Find where the given text appears and provide that cell's center as [x, y] coordinate. 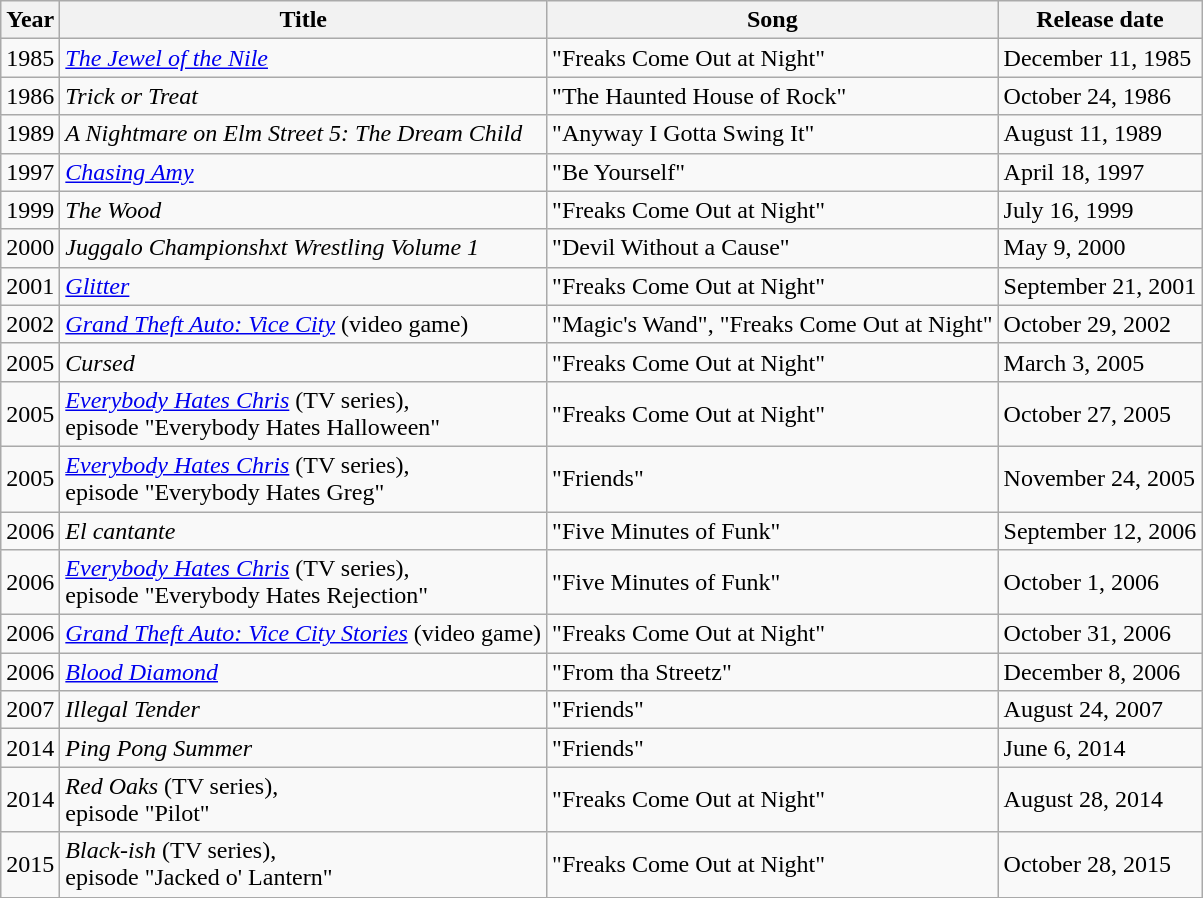
Everybody Hates Chris (TV series),episode "Everybody Hates Halloween" [304, 414]
1986 [30, 96]
August 24, 2007 [1100, 710]
Year [30, 20]
"Devil Without a Cause" [772, 248]
2000 [30, 248]
Glitter [304, 286]
2007 [30, 710]
A Nightmare on Elm Street 5: The Dream Child [304, 134]
October 29, 2002 [1100, 324]
Grand Theft Auto: Vice City Stories (video game) [304, 634]
July 16, 1999 [1100, 210]
2002 [30, 324]
Illegal Tender [304, 710]
October 24, 1986 [1100, 96]
El cantante [304, 531]
May 9, 2000 [1100, 248]
December 11, 1985 [1100, 58]
October 27, 2005 [1100, 414]
December 8, 2006 [1100, 672]
August 11, 1989 [1100, 134]
Juggalo Championshxt Wrestling Volume 1 [304, 248]
October 1, 2006 [1100, 582]
Cursed [304, 362]
1989 [30, 134]
June 6, 2014 [1100, 748]
Everybody Hates Chris (TV series),episode "Everybody Hates Greg" [304, 478]
Black-ish (TV series),episode "Jacked o' Lantern" [304, 864]
1999 [30, 210]
September 12, 2006 [1100, 531]
2001 [30, 286]
The Jewel of the Nile [304, 58]
2015 [30, 864]
Chasing Amy [304, 172]
Ping Pong Summer [304, 748]
1985 [30, 58]
The Wood [304, 210]
"Magic's Wand", "Freaks Come Out at Night" [772, 324]
Title [304, 20]
October 28, 2015 [1100, 864]
"Anyway I Gotta Swing It" [772, 134]
September 21, 2001 [1100, 286]
Release date [1100, 20]
Grand Theft Auto: Vice City (video game) [304, 324]
"From tha Streetz" [772, 672]
April 18, 1997 [1100, 172]
"The Haunted House of Rock" [772, 96]
October 31, 2006 [1100, 634]
Everybody Hates Chris (TV series),episode "Everybody Hates Rejection" [304, 582]
Blood Diamond [304, 672]
November 24, 2005 [1100, 478]
August 28, 2014 [1100, 800]
Trick or Treat [304, 96]
Song [772, 20]
"Be Yourself" [772, 172]
March 3, 2005 [1100, 362]
Red Oaks (TV series),episode "Pilot" [304, 800]
1997 [30, 172]
